Pinpoint the cell where the given text exists, returning its [X, Y] midpoint coordinate. 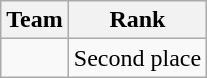
Rank [137, 20]
Second place [137, 58]
Team [35, 20]
